Find where the given text appears and provide that cell's center as [X, Y] coordinate. 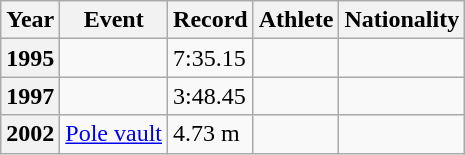
Event [114, 20]
7:35.15 [211, 58]
3:48.45 [211, 96]
Year [30, 20]
1995 [30, 58]
4.73 m [211, 134]
1997 [30, 96]
Pole vault [114, 134]
Nationality [402, 20]
Record [211, 20]
2002 [30, 134]
Athlete [296, 20]
